Return (x, y) of the center of cell containing provided text 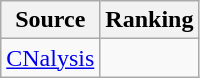
Ranking (150, 20)
Source (50, 20)
CNalysis (50, 58)
